Determine the (x, y) coordinate at the center of the cell enclosing the given text.  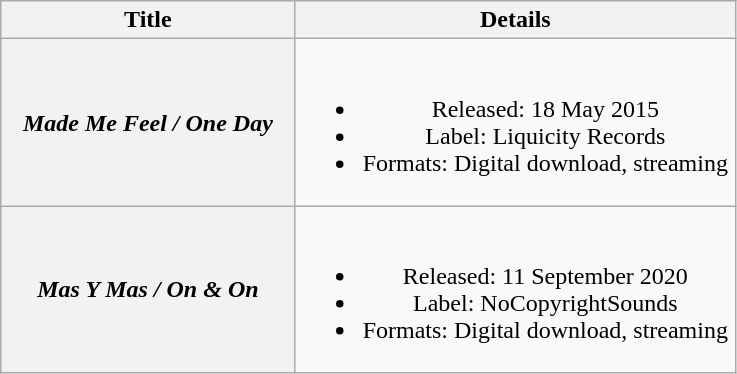
Details (516, 20)
Released: 11 September 2020Label: NoCopyrightSoundsFormats: Digital download, streaming (516, 290)
Made Me Feel / One Day (148, 122)
Title (148, 20)
Released: 18 May 2015Label: Liquicity RecordsFormats: Digital download, streaming (516, 122)
Mas Y Mas / On & On (148, 290)
